Output the (x, y) coordinate of the center of the cell containing the given text.  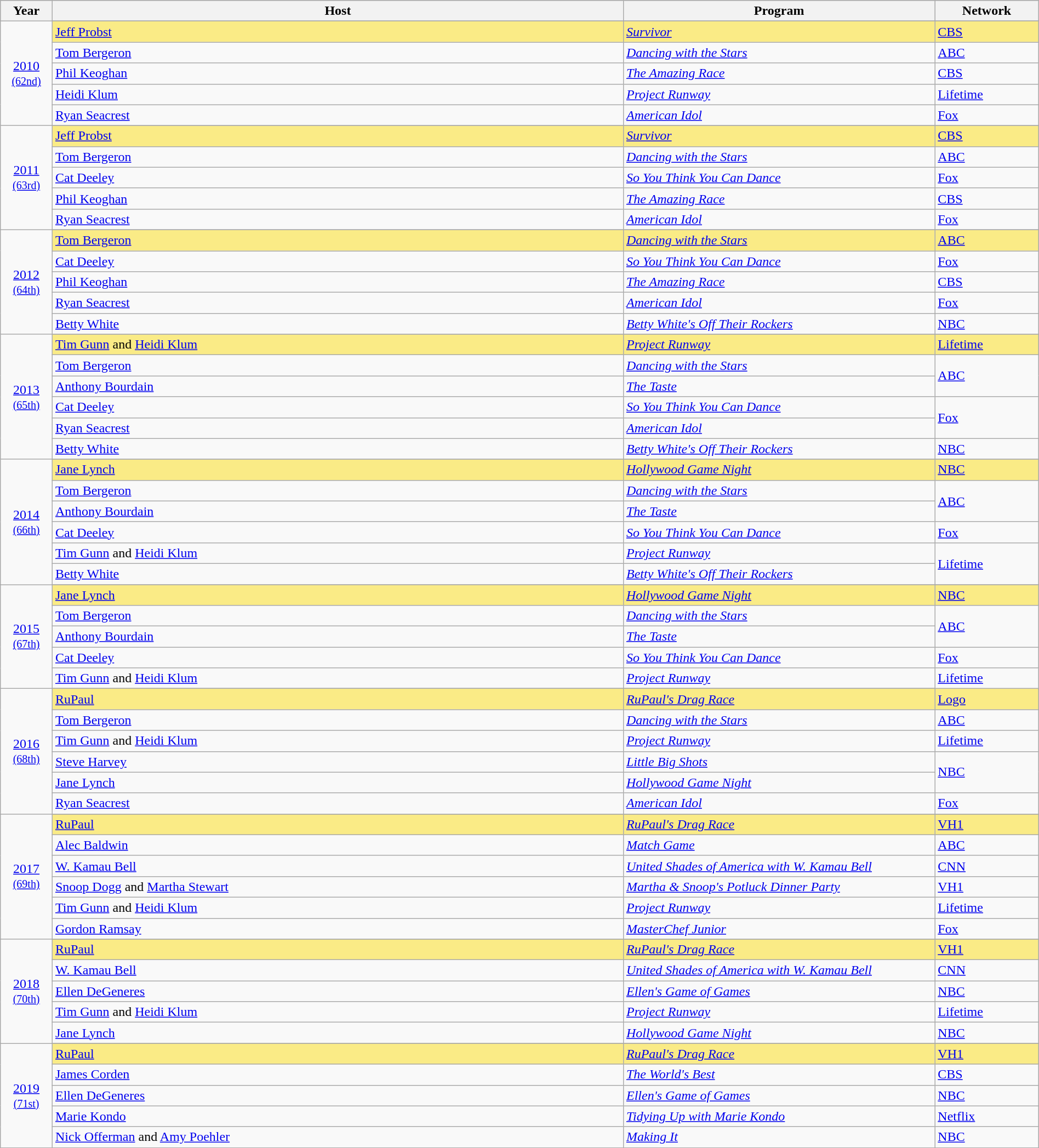
Match Game (779, 845)
Logo (986, 699)
Martha & Snoop's Potluck Dinner Party (779, 887)
Host (338, 11)
Gordon Ramsay (338, 929)
The World's Best (779, 1075)
Year (26, 11)
2011(63rd) (26, 178)
2016(68th) (26, 751)
James Corden (338, 1075)
Steve Harvey (338, 762)
2019(71st) (26, 1095)
2015(67th) (26, 636)
2010(62nd) (26, 73)
2018(70th) (26, 991)
Little Big Shots (779, 762)
Snoop Dogg and Martha Stewart (338, 887)
Program (779, 11)
Alec Baldwin (338, 845)
MasterChef Junior (779, 929)
Tidying Up with Marie Kondo (779, 1116)
Marie Kondo (338, 1116)
Making It (779, 1137)
Heidi Klum (338, 94)
2012(64th) (26, 282)
Netflix (986, 1116)
2017(69th) (26, 876)
Network (986, 11)
2014(66th) (26, 522)
2013(65th) (26, 397)
Nick Offerman and Amy Poehler (338, 1137)
